Return the (x, y) coordinate for the center point of the cell that contains the specified text.  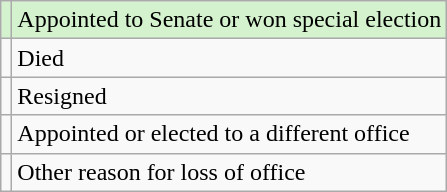
Appointed or elected to a different office (230, 134)
Other reason for loss of office (230, 172)
Appointed to Senate or won special election (230, 20)
Resigned (230, 96)
Died (230, 58)
